Detect which cell encompasses the target text, then output its [x, y] center coordinate. 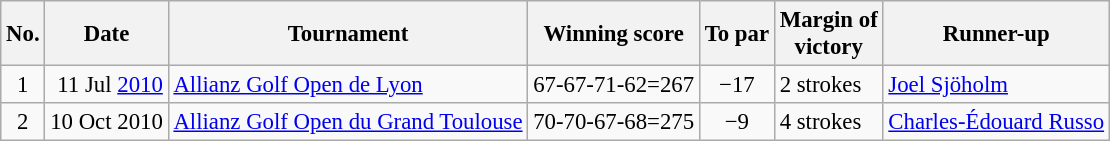
Margin ofvictory [828, 34]
11 Jul 2010 [106, 85]
Allianz Golf Open du Grand Toulouse [348, 122]
2 strokes [828, 85]
Runner-up [996, 34]
Tournament [348, 34]
To par [736, 34]
No. [23, 34]
−17 [736, 85]
Joel Sjöholm [996, 85]
−9 [736, 122]
Charles-Édouard Russo [996, 122]
10 Oct 2010 [106, 122]
1 [23, 85]
67-67-71-62=267 [614, 85]
4 strokes [828, 122]
70-70-67-68=275 [614, 122]
Allianz Golf Open de Lyon [348, 85]
Winning score [614, 34]
Date [106, 34]
2 [23, 122]
